Extract the (x, y) coordinate from the center of the cell holding the provided text.  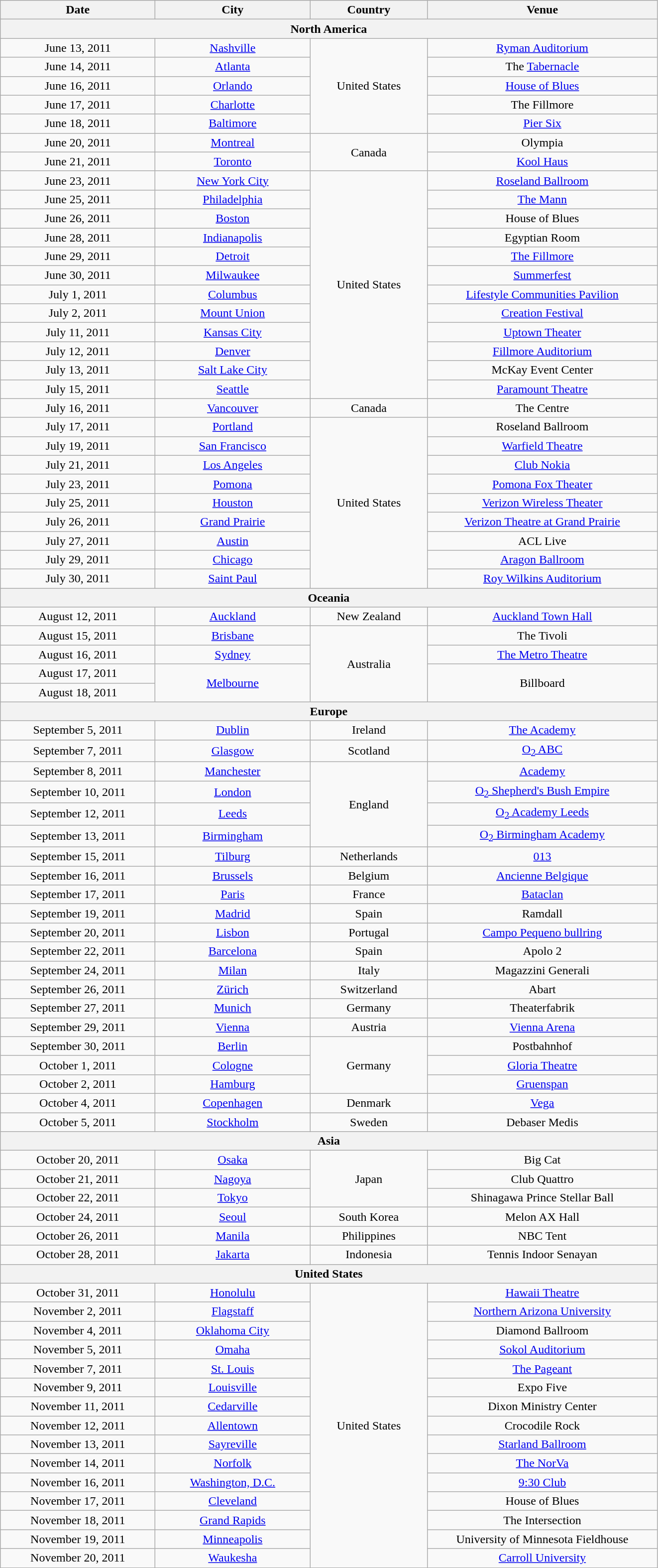
Gloria Theatre (543, 1065)
Auckland Town Hall (543, 617)
Sayreville (233, 1444)
Cologne (233, 1065)
October 21, 2011 (78, 1179)
Gruenspan (543, 1084)
September 19, 2011 (78, 914)
Portland (233, 427)
Vienna (233, 1027)
July 29, 2011 (78, 560)
Washington, D.C. (233, 1482)
University of Minnesota Fieldhouse (543, 1539)
Seoul (233, 1217)
Lifestyle Communities Pavilion (543, 294)
Chicago (233, 560)
September 12, 2011 (78, 814)
July 21, 2011 (78, 465)
June 18, 2011 (78, 124)
October 20, 2011 (78, 1160)
The Centre (543, 408)
July 2, 2011 (78, 313)
Detroit (233, 257)
Tokyo (233, 1198)
The Pageant (543, 1368)
London (233, 792)
Verizon Theatre at Grand Prairie (543, 522)
Vancouver (233, 408)
Manchester (233, 772)
Sokol Auditorium (543, 1349)
Aragon Ballroom (543, 560)
Norfolk (233, 1463)
Allentown (233, 1425)
July 11, 2011 (78, 332)
Paramount Theatre (543, 389)
O2 ABC (543, 751)
NBC Tent (543, 1236)
Lisbon (233, 932)
October 4, 2011 (78, 1103)
Ryman Auditorium (543, 48)
Abart (543, 989)
Club Nokia (543, 465)
Bataclan (543, 895)
October 5, 2011 (78, 1122)
Belgium (369, 876)
Munich (233, 1008)
Australia (369, 664)
New York City (233, 180)
Los Angeles (233, 465)
Diamond Ballroom (543, 1330)
September 24, 2011 (78, 970)
June 28, 2011 (78, 238)
Kool Haus (543, 161)
November 9, 2011 (78, 1387)
Pomona Fox Theater (543, 484)
July 17, 2011 (78, 427)
Tennis Indoor Senayan (543, 1255)
Omaha (233, 1349)
Cleveland (233, 1501)
McKay Event Center (543, 370)
November 16, 2011 (78, 1482)
Brussels (233, 876)
Hawaii Theatre (543, 1293)
September 5, 2011 (78, 730)
October 1, 2011 (78, 1065)
July 27, 2011 (78, 540)
Big Cat (543, 1160)
9:30 Club (543, 1482)
Grand Rapids (233, 1520)
Berlin (233, 1046)
Birmingham (233, 836)
June 25, 2011 (78, 199)
Portugal (369, 932)
August 15, 2011 (78, 636)
September 30, 2011 (78, 1046)
Leeds (233, 814)
O2 Academy Leeds (543, 814)
Minneapolis (233, 1539)
October 22, 2011 (78, 1198)
September 15, 2011 (78, 857)
July 15, 2011 (78, 389)
England (369, 805)
July 30, 2011 (78, 579)
Denver (233, 351)
Honolulu (233, 1293)
September 22, 2011 (78, 951)
Debaser Medis (543, 1122)
Postbahnhof (543, 1046)
Louisville (233, 1387)
September 17, 2011 (78, 895)
Pomona (233, 484)
July 19, 2011 (78, 446)
Ancienne Belgique (543, 876)
Verizon Wireless Theater (543, 503)
September 8, 2011 (78, 772)
October 28, 2011 (78, 1255)
Magazzini Generali (543, 970)
The Tabernacle (543, 67)
Roy Wilkins Auditorium (543, 579)
Austin (233, 540)
Philippines (369, 1236)
ACL Live (543, 540)
Starland Ballroom (543, 1444)
The Metro Theatre (543, 654)
Indonesia (369, 1255)
Netherlands (369, 857)
Brisbane (233, 636)
Grand Prairie (233, 522)
October 26, 2011 (78, 1236)
Vega (543, 1103)
September 7, 2011 (78, 751)
September 27, 2011 (78, 1008)
City (233, 10)
July 16, 2011 (78, 408)
Osaka (233, 1160)
Zürich (233, 989)
Fillmore Auditorium (543, 351)
November 17, 2011 (78, 1501)
June 21, 2011 (78, 161)
November 20, 2011 (78, 1558)
Atlanta (233, 67)
November 4, 2011 (78, 1330)
Dublin (233, 730)
San Francisco (233, 446)
Saint Paul (233, 579)
November 7, 2011 (78, 1368)
Carroll University (543, 1558)
September 10, 2011 (78, 792)
Orlando (233, 86)
Copenhagen (233, 1103)
June 13, 2011 (78, 48)
O2 Shepherd's Bush Empire (543, 792)
June 17, 2011 (78, 105)
Oklahoma City (233, 1330)
Expo Five (543, 1387)
Creation Festival (543, 313)
Tilburg (233, 857)
Glasgow (233, 751)
Hamburg (233, 1084)
September 16, 2011 (78, 876)
September 20, 2011 (78, 932)
Club Quattro (543, 1179)
Indianapolis (233, 238)
Apolo 2 (543, 951)
Scotland (369, 751)
Flagstaff (233, 1311)
Switzerland (369, 989)
July 13, 2011 (78, 370)
Uptown Theater (543, 332)
Denmark (369, 1103)
Billboard (543, 683)
Columbus (233, 294)
O2 Birmingham Academy (543, 836)
North America (329, 29)
November 2, 2011 (78, 1311)
The NorVa (543, 1463)
October 24, 2011 (78, 1217)
Pier Six (543, 124)
013 (543, 857)
August 12, 2011 (78, 617)
Melbourne (233, 683)
St. Louis (233, 1368)
Shinagawa Prince Stellar Ball (543, 1198)
June 14, 2011 (78, 67)
Auckland (233, 617)
Academy (543, 772)
Baltimore (233, 124)
August 18, 2011 (78, 692)
Ireland (369, 730)
November 13, 2011 (78, 1444)
Sweden (369, 1122)
Dixon Ministry Center (543, 1406)
November 12, 2011 (78, 1425)
The Mann (543, 199)
Boston (233, 218)
Houston (233, 503)
Vienna Arena (543, 1027)
Milwaukee (233, 275)
Japan (369, 1179)
The Tivoli (543, 636)
Jakarta (233, 1255)
June 16, 2011 (78, 86)
South Korea (369, 1217)
Oceania (329, 598)
November 18, 2011 (78, 1520)
August 16, 2011 (78, 654)
July 23, 2011 (78, 484)
Melon AX Hall (543, 1217)
June 30, 2011 (78, 275)
June 20, 2011 (78, 142)
Paris (233, 895)
July 1, 2011 (78, 294)
Salt Lake City (233, 370)
November 5, 2011 (78, 1349)
Olympia (543, 142)
October 2, 2011 (78, 1084)
Milan (233, 970)
Toronto (233, 161)
Barcelona (233, 951)
July 26, 2011 (78, 522)
July 25, 2011 (78, 503)
Madrid (233, 914)
Nashville (233, 48)
Crocodile Rock (543, 1425)
Warfield Theatre (543, 446)
November 14, 2011 (78, 1463)
Montreal (233, 142)
The Intersection (543, 1520)
Manila (233, 1236)
Kansas City (233, 332)
Theaterfabrik (543, 1008)
September 29, 2011 (78, 1027)
Northern Arizona University (543, 1311)
Summerfest (543, 275)
Italy (369, 970)
Country (369, 10)
Cedarville (233, 1406)
New Zealand (369, 617)
Asia (329, 1141)
Seattle (233, 389)
Date (78, 10)
Stockholm (233, 1122)
Egyptian Room (543, 238)
June 29, 2011 (78, 257)
October 31, 2011 (78, 1293)
Venue (543, 10)
June 23, 2011 (78, 180)
Austria (369, 1027)
Ramdall (543, 914)
August 17, 2011 (78, 673)
September 13, 2011 (78, 836)
Sydney (233, 654)
Waukesha (233, 1558)
September 26, 2011 (78, 989)
Mount Union (233, 313)
June 26, 2011 (78, 218)
November 19, 2011 (78, 1539)
Philadelphia (233, 199)
Charlotte (233, 105)
The Academy (543, 730)
Campo Pequeno bullring (543, 932)
Nagoya (233, 1179)
November 11, 2011 (78, 1406)
Europe (329, 711)
France (369, 895)
July 12, 2011 (78, 351)
